Output the [x, y] coordinate of the center of the cell containing the given text.  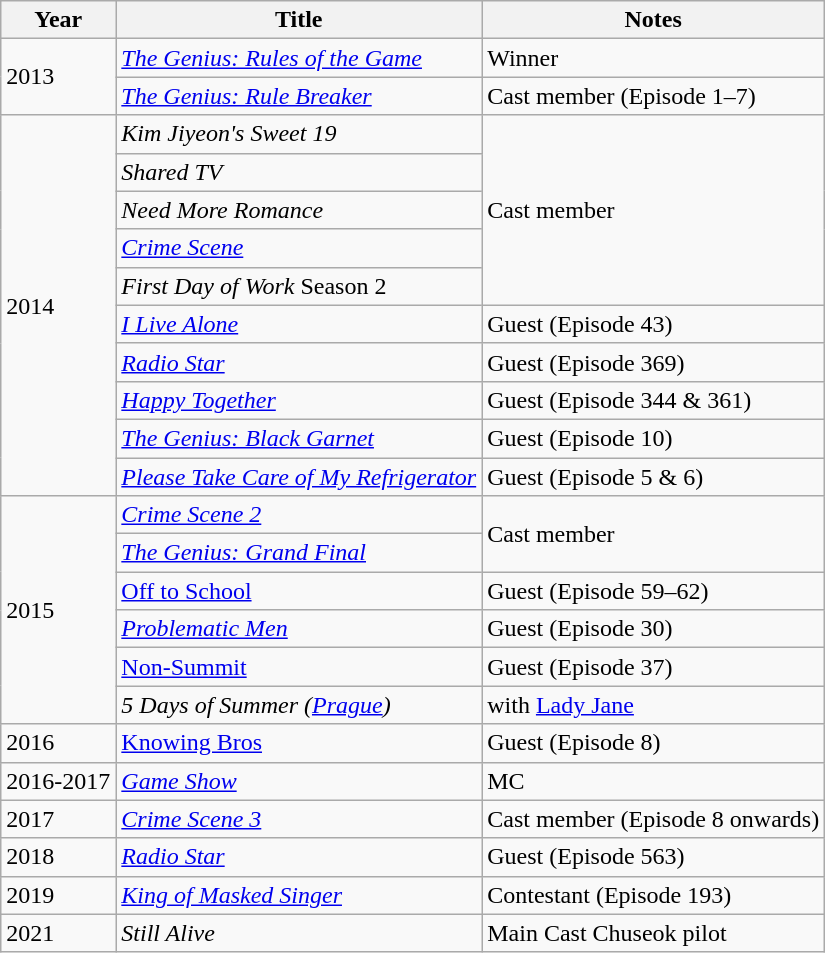
Guest (Episode 37) [654, 667]
Guest (Episode 563) [654, 857]
Guest (Episode 369) [654, 362]
Guest (Episode 59–62) [654, 591]
5 Days of Summer (Prague) [299, 705]
Knowing Bros [299, 743]
2016 [58, 743]
2014 [58, 306]
Guest (Episode 8) [654, 743]
The Genius: Black Garnet [299, 438]
Winner [654, 58]
MC [654, 781]
2016-2017 [58, 781]
The Genius: Grand Final [299, 553]
Guest (Episode 43) [654, 324]
Year [58, 20]
Guest (Episode 344 & 361) [654, 400]
Main Cast Chuseok pilot [654, 933]
2015 [58, 610]
Guest (Episode 10) [654, 438]
with Lady Jane [654, 705]
Crime Scene 3 [299, 819]
Notes [654, 20]
Need More Romance [299, 210]
Crime Scene 2 [299, 515]
Still Alive [299, 933]
2018 [58, 857]
2017 [58, 819]
Cast member (Episode 1–7) [654, 96]
Off to School [299, 591]
First Day of Work Season 2 [299, 286]
Problematic Men [299, 629]
Game Show [299, 781]
2019 [58, 895]
Crime Scene [299, 248]
Happy Together [299, 400]
2013 [58, 77]
King of Masked Singer [299, 895]
Shared TV [299, 172]
Non-Summit [299, 667]
I Live Alone [299, 324]
Cast member (Episode 8 onwards) [654, 819]
Contestant (Episode 193) [654, 895]
The Genius: Rule Breaker [299, 96]
Kim Jiyeon's Sweet 19 [299, 134]
Title [299, 20]
The Genius: Rules of the Game [299, 58]
Please Take Care of My Refrigerator [299, 477]
Guest (Episode 5 & 6) [654, 477]
2021 [58, 933]
Guest (Episode 30) [654, 629]
